Search for the cell housing the specified text and yield its [X, Y] center coordinate. 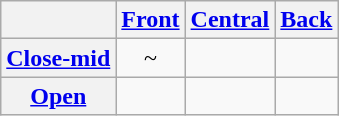
Central [230, 20]
Close-mid [58, 58]
Open [58, 96]
Back [306, 20]
Front [150, 20]
~ [150, 58]
